Identify which cell holds the provided text, then report its (x, y) central coordinate. 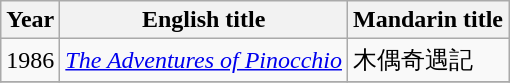
木偶奇遇記 (428, 60)
Year (30, 20)
Mandarin title (428, 20)
1986 (30, 60)
The Adventures of Pinocchio (204, 60)
English title (204, 20)
